Return the [x, y] coordinate for the center point of the cell that contains the specified text.  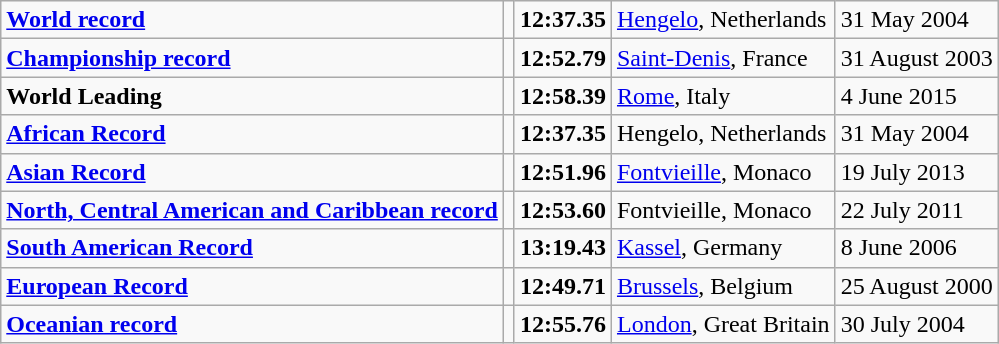
31 August 2003 [916, 58]
4 June 2015 [916, 96]
Kassel, Germany [723, 248]
African Record [252, 134]
Brussels, Belgium [723, 286]
25 August 2000 [916, 286]
World record [252, 20]
19 July 2013 [916, 172]
22 July 2011 [916, 210]
8 June 2006 [916, 248]
12:55.76 [562, 324]
World Leading [252, 96]
South American Record [252, 248]
Asian Record [252, 172]
12:49.71 [562, 286]
Saint-Denis, France [723, 58]
Championship record [252, 58]
12:51.96 [562, 172]
Rome, Italy [723, 96]
12:52.79 [562, 58]
12:53.60 [562, 210]
European Record [252, 286]
London, Great Britain [723, 324]
Oceanian record [252, 324]
30 July 2004 [916, 324]
13:19.43 [562, 248]
North, Central American and Caribbean record [252, 210]
12:58.39 [562, 96]
